Scan for the cell matching the given text and deliver its [X, Y] coordinate at center. 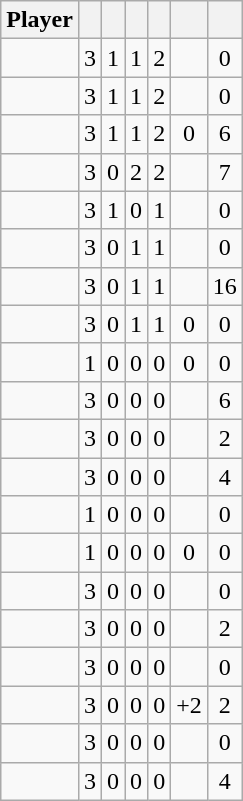
7 [224, 172]
Player [40, 20]
+2 [190, 705]
16 [224, 286]
